Capture the cell that displays the provided text and extract its (x, y) central coordinate. 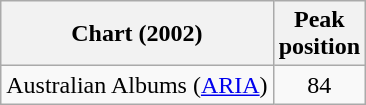
Peakposition (319, 34)
84 (319, 85)
Chart (2002) (137, 34)
Australian Albums (ARIA) (137, 85)
